Return the (x, y) coordinate for the center point of the cell that contains the specified text.  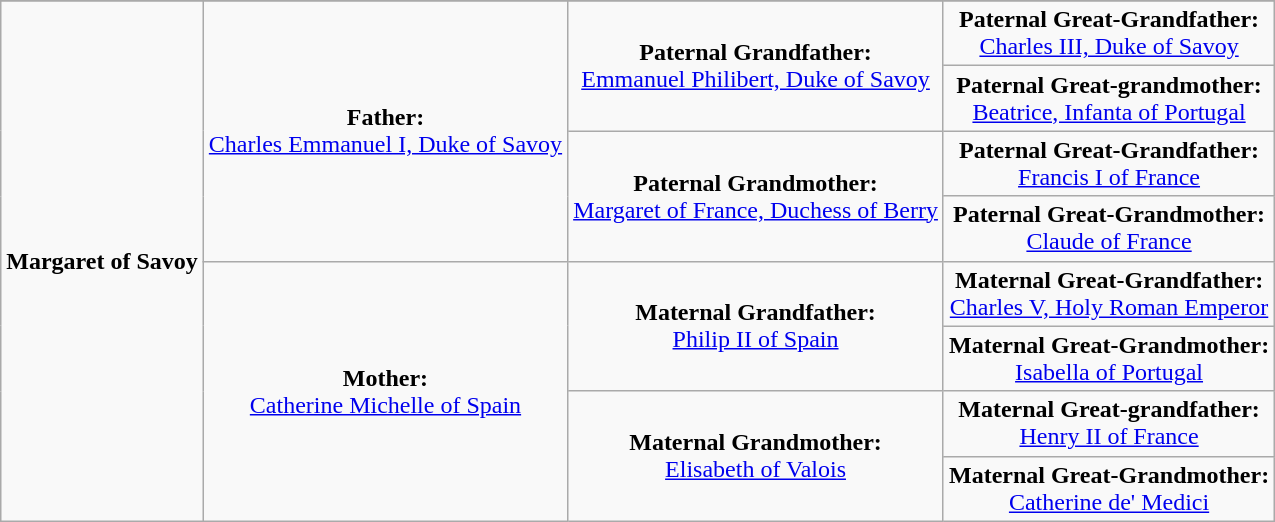
Maternal Great-Grandmother:Isabella of Portugal (1108, 358)
Paternal Great-Grandfather:Francis I of France (1108, 164)
Paternal Great-grandmother:Beatrice, Infanta of Portugal (1108, 98)
Father:Charles Emmanuel I, Duke of Savoy (385, 131)
Maternal Great-Grandfather:Charles V, Holy Roman Emperor (1108, 294)
Maternal Grandfather:Philip II of Spain (756, 326)
Paternal Great-Grandmother:Claude of France (1108, 228)
Mother:Catherine Michelle of Spain (385, 391)
Maternal Great-Grandmother:Catherine de' Medici (1108, 488)
Maternal Great-grandfather:Henry II of France (1108, 424)
Maternal Grandmother:Elisabeth of Valois (756, 456)
Paternal Great-Grandfather:Charles III, Duke of Savoy (1108, 34)
Paternal Grandmother:Margaret of France, Duchess of Berry (756, 196)
Paternal Grandfather:Emmanuel Philibert, Duke of Savoy (756, 66)
Margaret of Savoy (102, 261)
